Identify which cell holds the provided text, then report its [X, Y] central coordinate. 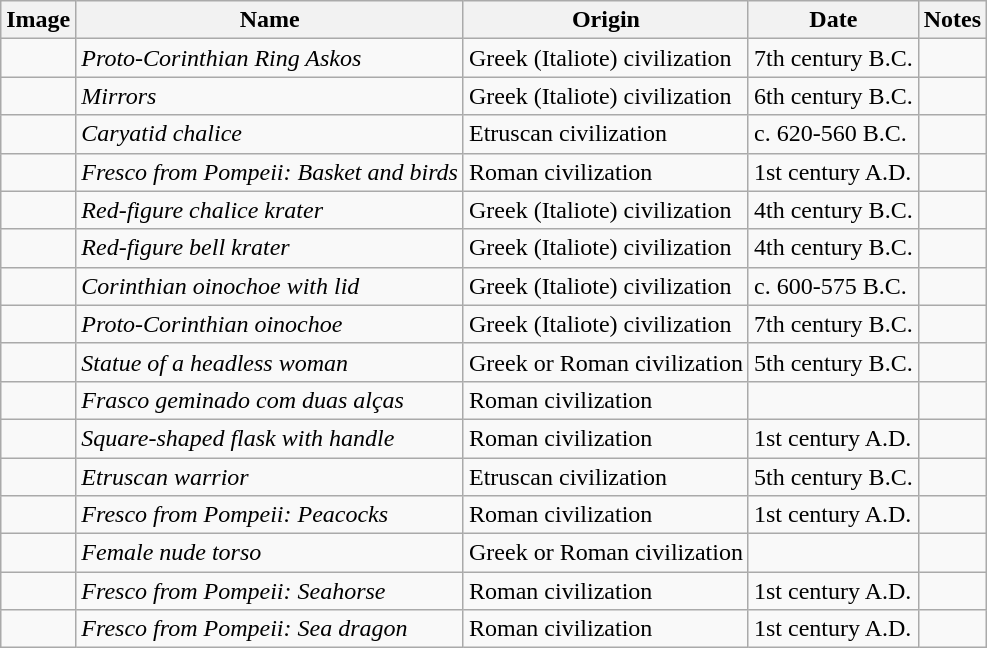
Mirrors [270, 96]
Caryatid chalice [270, 134]
Notes [952, 20]
Statue of a headless woman [270, 362]
c. 620-560 B.C. [833, 134]
Origin [606, 20]
Image [38, 20]
Fresco from Pompeii: Sea dragon [270, 629]
Red-figure bell krater [270, 248]
Proto-Corinthian Ring Askos [270, 58]
Etruscan warrior [270, 477]
Corinthian oinochoe with lid [270, 286]
c. 600-575 B.C. [833, 286]
Fresco from Pompeii: Peacocks [270, 515]
Female nude torso [270, 553]
Date [833, 20]
Proto-Corinthian oinochoe [270, 324]
Name [270, 20]
Fresco from Pompeii: Seahorse [270, 591]
Square-shaped flask with handle [270, 438]
6th century B.C. [833, 96]
Fresco from Pompeii: Basket and birds [270, 172]
Red-figure chalice krater [270, 210]
Frasco geminado com duas alças [270, 400]
